Return [x, y] of the center of cell containing provided text 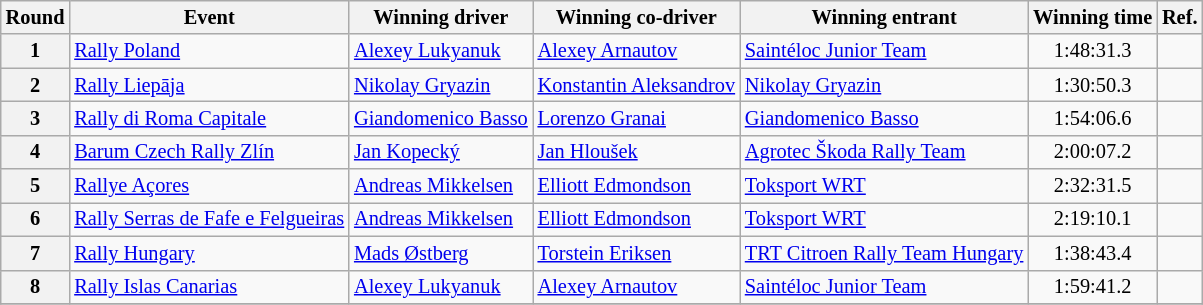
1:48:31.3 [1092, 51]
Winning driver [441, 17]
8 [36, 287]
Konstantin Aleksandrov [636, 85]
Jan Kopecký [441, 152]
Winning co-driver [636, 17]
Lorenzo Granai [636, 118]
1:54:06.6 [1092, 118]
Barum Czech Rally Zlín [209, 152]
1:38:43.4 [1092, 253]
2:00:07.2 [1092, 152]
Rally Liepāja [209, 85]
Round [36, 17]
5 [36, 186]
Ref. [1180, 17]
Jan Hloušek [636, 152]
Rally di Roma Capitale [209, 118]
Agrotec Škoda Rally Team [884, 152]
Mads Østberg [441, 253]
7 [36, 253]
2 [36, 85]
2:32:31.5 [1092, 186]
TRT Citroen Rally Team Hungary [884, 253]
Rally Islas Canarias [209, 287]
Event [209, 17]
Rallye Açores [209, 186]
Rally Serras de Fafe e Felgueiras [209, 219]
Rally Poland [209, 51]
Rally Hungary [209, 253]
Winning time [1092, 17]
1:30:50.3 [1092, 85]
3 [36, 118]
1:59:41.2 [1092, 287]
1 [36, 51]
Winning entrant [884, 17]
Torstein Eriksen [636, 253]
6 [36, 219]
2:19:10.1 [1092, 219]
4 [36, 152]
